Scan for the cell matching the given text and deliver its [x, y] coordinate at center. 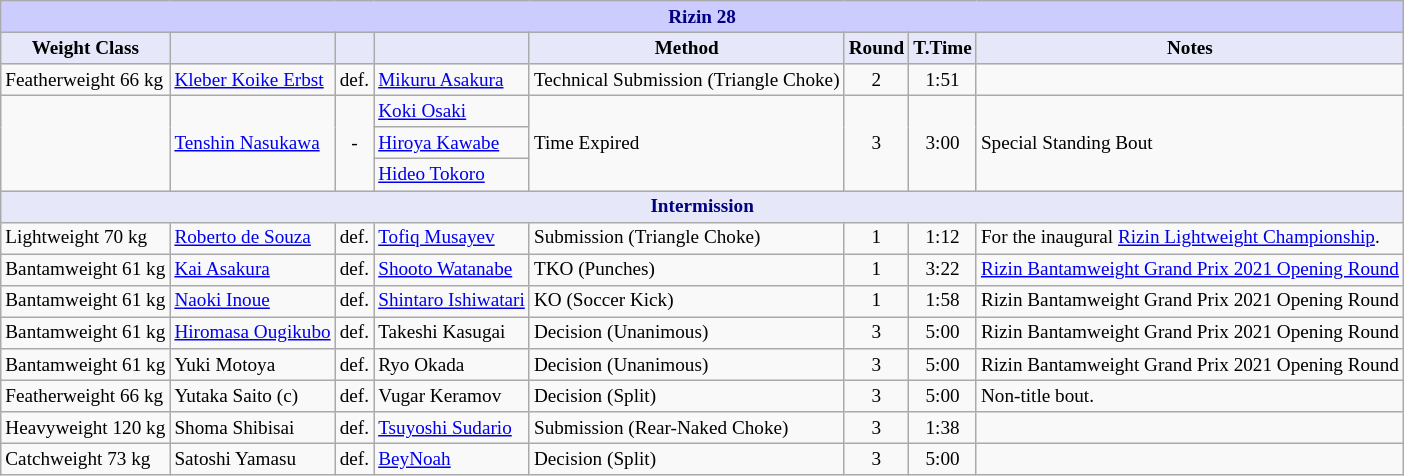
Round [876, 48]
Hiroya Kawabe [452, 143]
BeyNoah [452, 460]
Technical Submission (Triangle Choke) [686, 80]
Shooto Watanabe [452, 270]
3:22 [943, 270]
Ryo Okada [452, 365]
Vugar Keramov [452, 396]
Rizin 28 [702, 17]
Yutaka Saito (c) [252, 396]
T.Time [943, 48]
Hideo Tokoro [452, 175]
Naoki Inoue [252, 301]
- [354, 142]
For the inaugural Rizin Lightweight Championship. [1190, 238]
Shintaro Ishiwatari [452, 301]
Intermission [702, 206]
Lightweight 70 kg [86, 238]
Tofiq Musayev [452, 238]
Submission (Rear-Naked Choke) [686, 428]
Tsuyoshi Sudario [452, 428]
Roberto de Souza [252, 238]
Time Expired [686, 142]
2 [876, 80]
Heavyweight 120 kg [86, 428]
Tenshin Nasukawa [252, 142]
Shoma Shibisai [252, 428]
Koki Osaki [452, 111]
3:00 [943, 142]
Takeshi Kasugai [452, 333]
TKO (Punches) [686, 270]
Method [686, 48]
Satoshi Yamasu [252, 460]
1:12 [943, 238]
Non-title bout. [1190, 396]
Yuki Motoya [252, 365]
Weight Class [86, 48]
1:51 [943, 80]
Notes [1190, 48]
1:58 [943, 301]
Kleber Koike Erbst [252, 80]
KO (Soccer Kick) [686, 301]
Submission (Triangle Choke) [686, 238]
Catchweight 73 kg [86, 460]
Mikuru Asakura [452, 80]
Kai Asakura [252, 270]
Hiromasa Ougikubo [252, 333]
Special Standing Bout [1190, 142]
1:38 [943, 428]
